For the text-containing cell, return its midpoint in [x, y] coordinate format. 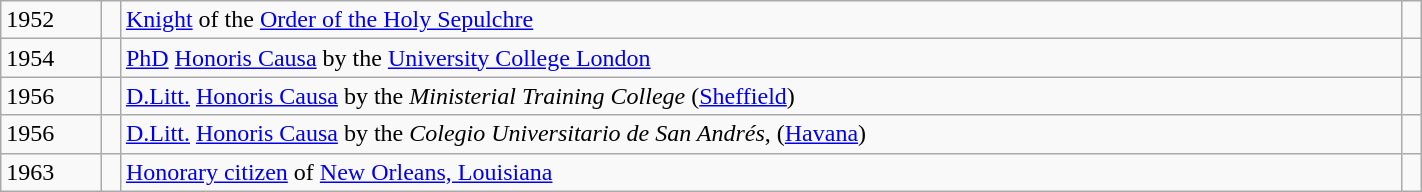
1963 [52, 172]
1952 [52, 20]
D.Litt. Honoris Causa by the Ministerial Training College (Sheffield) [761, 96]
D.Litt. Honoris Causa by the Colegio Universitario de San Andrés, (Havana) [761, 134]
Honorary citizen of New Orleans, Louisiana [761, 172]
1954 [52, 58]
Knight of the Order of the Holy Sepulchre [761, 20]
PhD Honoris Causa by the University College London [761, 58]
